Provide the [x, y] coordinate of the cell's center where the given text is located.  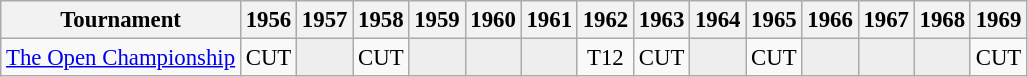
Tournament [121, 20]
1959 [437, 20]
The Open Championship [121, 58]
1960 [493, 20]
1958 [381, 20]
1968 [942, 20]
1957 [325, 20]
T12 [605, 58]
1965 [774, 20]
1956 [268, 20]
1962 [605, 20]
1964 [718, 20]
1967 [886, 20]
1961 [549, 20]
1963 [661, 20]
1969 [998, 20]
1966 [830, 20]
